Pinpoint the cell where the given text exists, returning its (X, Y) midpoint coordinate. 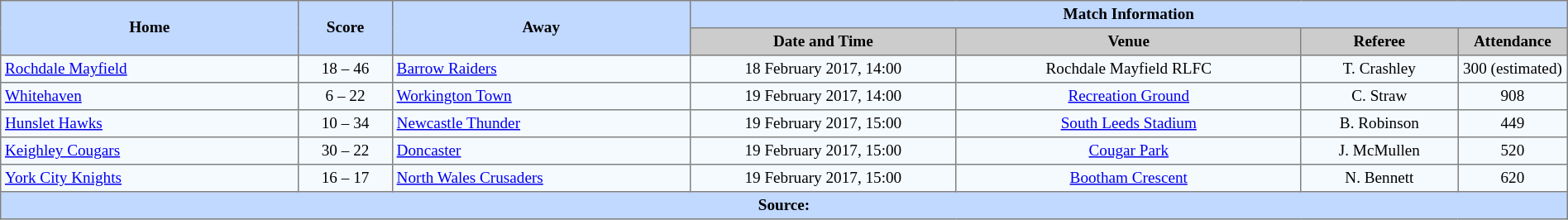
Venue (1128, 41)
908 (1513, 96)
Keighley Cougars (150, 151)
T. Crashley (1379, 69)
Barrow Raiders (541, 69)
Referee (1379, 41)
York City Knights (150, 179)
19 February 2017, 14:00 (823, 96)
Date and Time (823, 41)
Doncaster (541, 151)
Source: (784, 205)
Cougar Park (1128, 151)
Home (150, 28)
30 – 22 (346, 151)
N. Bennett (1379, 179)
C. Straw (1379, 96)
520 (1513, 151)
Attendance (1513, 41)
Newcastle Thunder (541, 124)
Workington Town (541, 96)
B. Robinson (1379, 124)
10 – 34 (346, 124)
6 – 22 (346, 96)
Whitehaven (150, 96)
Match Information (1128, 15)
18 – 46 (346, 69)
Rochdale Mayfield RLFC (1128, 69)
Recreation Ground (1128, 96)
620 (1513, 179)
Away (541, 28)
J. McMullen (1379, 151)
449 (1513, 124)
North Wales Crusaders (541, 179)
South Leeds Stadium (1128, 124)
18 February 2017, 14:00 (823, 69)
Bootham Crescent (1128, 179)
16 – 17 (346, 179)
300 (estimated) (1513, 69)
Rochdale Mayfield (150, 69)
Score (346, 28)
Hunslet Hawks (150, 124)
